Detect which cell encompasses the target text, then output its (X, Y) center coordinate. 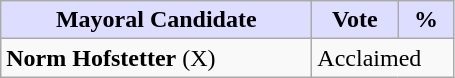
Acclaimed (383, 58)
Norm Hofstetter (X) (156, 58)
Mayoral Candidate (156, 20)
% (426, 20)
Vote (355, 20)
